Identify which cell holds the provided text, then report its [x, y] central coordinate. 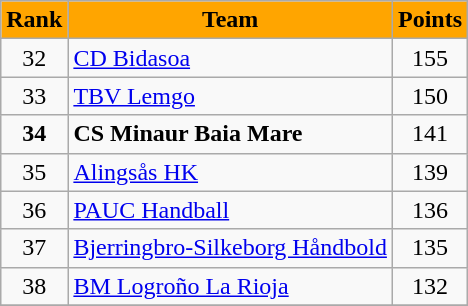
35 [34, 172]
Team [230, 20]
CS Minaur Baia Mare [230, 134]
CD Bidasoa [230, 58]
135 [430, 248]
38 [34, 286]
TBV Lemgo [230, 96]
Rank [34, 20]
136 [430, 210]
BM Logroño La Rioja [230, 286]
150 [430, 96]
32 [34, 58]
141 [430, 134]
Bjerringbro-Silkeborg Håndbold [230, 248]
PAUC Handball [230, 210]
132 [430, 286]
Alingsås HK [230, 172]
33 [34, 96]
37 [34, 248]
139 [430, 172]
34 [34, 134]
Points [430, 20]
36 [34, 210]
155 [430, 58]
